Locate the cell with the specified text and output its (x, y) center coordinate. 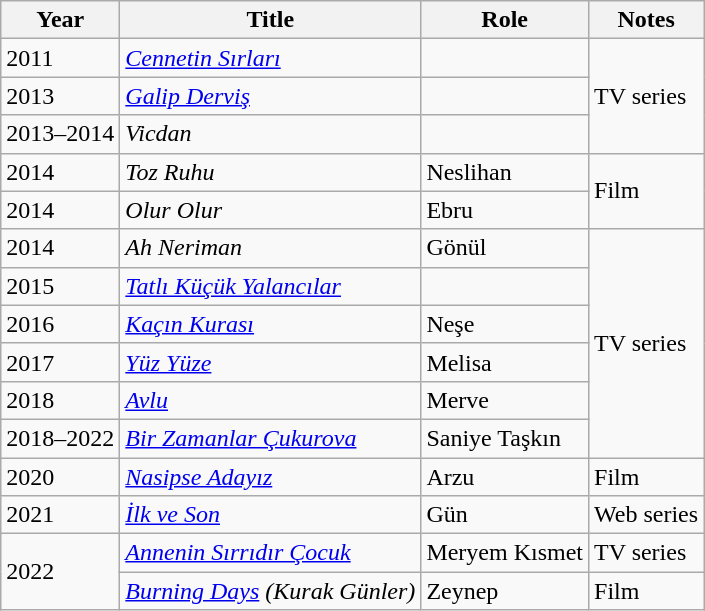
2013 (60, 96)
Olur Olur (270, 210)
Notes (646, 20)
Merve (505, 400)
Cennetin Sırları (270, 58)
2021 (60, 515)
Role (505, 20)
Year (60, 20)
Meryem Kısmet (505, 553)
İlk ve Son (270, 515)
2011 (60, 58)
2018–2022 (60, 438)
Arzu (505, 477)
2016 (60, 324)
Nasipse Adayız (270, 477)
Neşe (505, 324)
Zeynep (505, 591)
Annenin Sırrıdır Çocuk (270, 553)
Burning Days (Kurak Günler) (270, 591)
Tatlı Küçük Yalancılar (270, 286)
Melisa (505, 362)
Saniye Taşkın (505, 438)
Title (270, 20)
Neslihan (505, 172)
2020 (60, 477)
2018 (60, 400)
Toz Ruhu (270, 172)
Vicdan (270, 134)
Galip Derviş (270, 96)
Kaçın Kurası (270, 324)
Gönül (505, 248)
Yüz Yüze (270, 362)
2022 (60, 572)
2015 (60, 286)
Web series (646, 515)
Ah Neriman (270, 248)
2017 (60, 362)
Avlu (270, 400)
Bir Zamanlar Çukurova (270, 438)
Ebru (505, 210)
2013–2014 (60, 134)
Gün (505, 515)
